Find where the given text appears and provide that cell's center as [X, Y] coordinate. 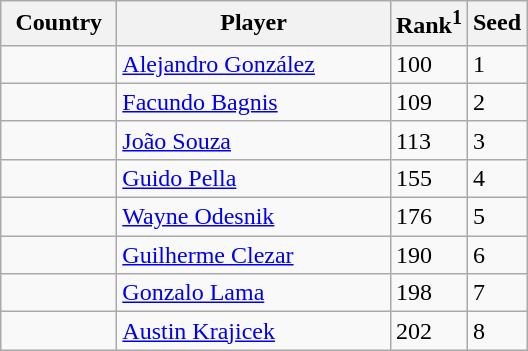
Country [59, 24]
113 [428, 140]
198 [428, 293]
Seed [496, 24]
Guilherme Clezar [254, 255]
3 [496, 140]
Player [254, 24]
Guido Pella [254, 178]
4 [496, 178]
6 [496, 255]
João Souza [254, 140]
2 [496, 102]
Alejandro González [254, 64]
1 [496, 64]
8 [496, 331]
202 [428, 331]
100 [428, 64]
190 [428, 255]
Wayne Odesnik [254, 217]
109 [428, 102]
Gonzalo Lama [254, 293]
176 [428, 217]
Rank1 [428, 24]
Facundo Bagnis [254, 102]
5 [496, 217]
155 [428, 178]
7 [496, 293]
Austin Krajicek [254, 331]
